Scan for the cell matching the given text and deliver its (x, y) coordinate at center. 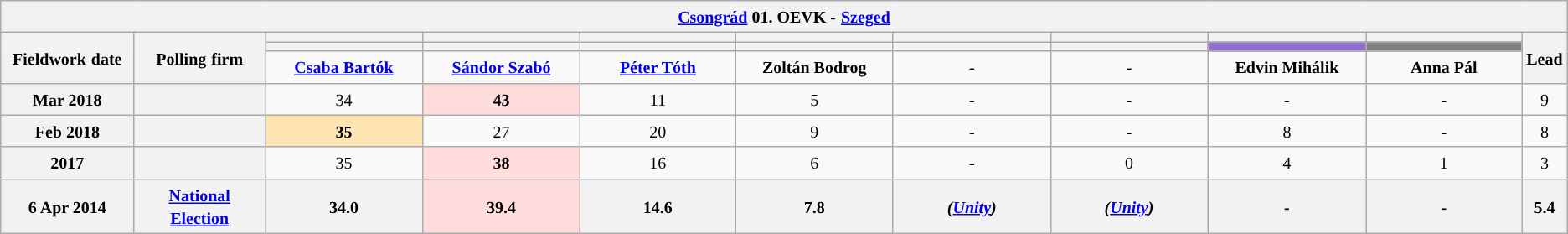
14.6 (658, 206)
4 (1287, 163)
34 (344, 99)
34.0 (344, 206)
2017 (67, 163)
5 (814, 99)
Lead (1545, 58)
38 (501, 163)
43 (501, 99)
Fieldwork date (67, 58)
Mar 2018 (67, 99)
Sándor Szabó (501, 67)
Anna Pál (1444, 67)
Polling firm (199, 58)
Csongrád 01. OEVK - Szeged (784, 17)
39.4 (501, 206)
16 (658, 163)
Feb 2018 (67, 131)
0 (1129, 163)
Zoltán Bodrog (814, 67)
3 (1545, 163)
1 (1444, 163)
5.4 (1545, 206)
7.8 (814, 206)
11 (658, 99)
Edvin Mihálik (1287, 67)
Csaba Bartók (344, 67)
27 (501, 131)
Péter Tóth (658, 67)
20 (658, 131)
6 Apr 2014 (67, 206)
National Election (199, 206)
6 (814, 163)
